Determine the [X, Y] coordinate at the center of the cell enclosing the given text.  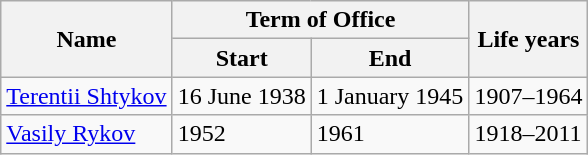
Terentii Shtykov [86, 96]
1 January 1945 [390, 96]
Vasily Rykov [86, 134]
Start [242, 58]
1907–1964 [528, 96]
Life years [528, 39]
16 June 1938 [242, 96]
1952 [242, 134]
1961 [390, 134]
1918–2011 [528, 134]
End [390, 58]
Name [86, 39]
Term of Office [320, 20]
